Provide the (x, y) coordinate of the cell's center where the given text is located.  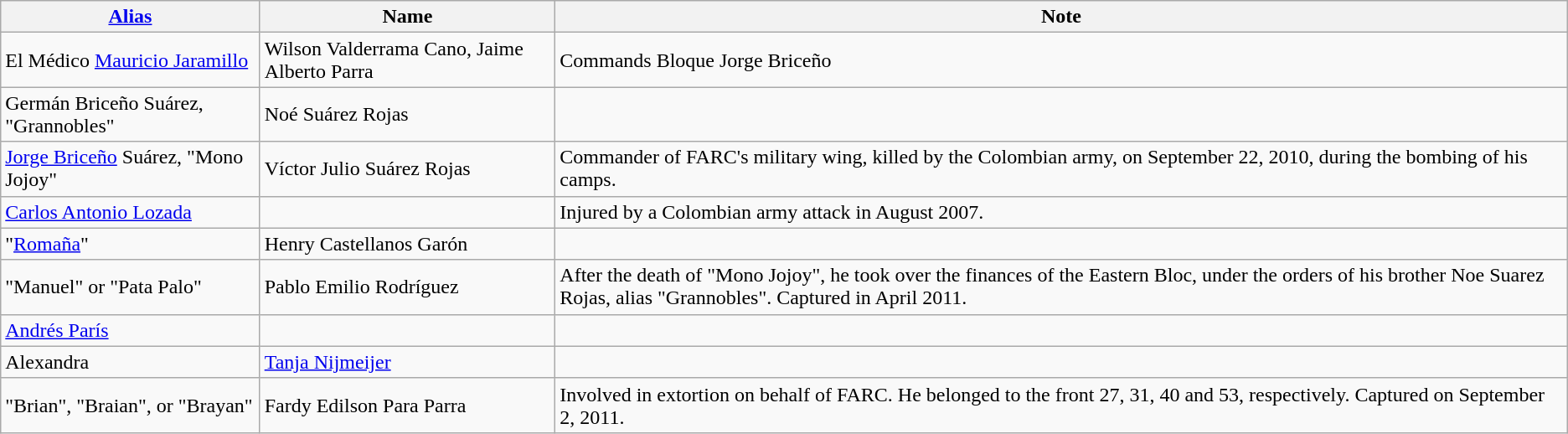
"Manuel" or "Pata Palo" (131, 287)
Name (407, 17)
Injured by a Colombian army attack in August 2007. (1061, 212)
Note (1061, 17)
Fardy Edilson Para Parra (407, 406)
"Romaña" (131, 244)
Andrés París (131, 330)
Carlos Antonio Lozada (131, 212)
Tanja Nijmeijer (407, 362)
Commands Bloque Jorge Briceño (1061, 60)
Germán Briceño Suárez, "Grannobles" (131, 114)
El Médico Mauricio Jaramillo (131, 60)
Noé Suárez Rojas (407, 114)
Pablo Emilio Rodríguez (407, 287)
Involved in extortion on behalf of FARC. He belonged to the front 27, 31, 40 and 53, respectively. Captured on September 2, 2011. (1061, 406)
Commander of FARC's military wing, killed by the Colombian army, on September 22, 2010, during the bombing of his camps. (1061, 169)
Wilson Valderrama Cano, Jaime Alberto Parra (407, 60)
Henry Castellanos Garón (407, 244)
Jorge Briceño Suárez, "Mono Jojoy" (131, 169)
Víctor Julio Suárez Rojas (407, 169)
Alexandra (131, 362)
"Brian", "Braian", or "Brayan" (131, 406)
Alias (131, 17)
